Return the [X, Y] coordinate for the center point of the cell that contains the specified text.  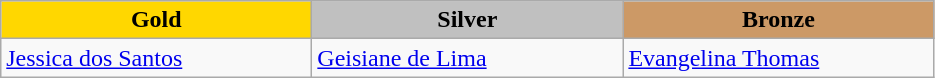
Silver [468, 20]
Evangelina Thomas [778, 58]
Bronze [778, 20]
Gold [156, 20]
Geisiane de Lima [468, 58]
Jessica dos Santos [156, 58]
